Return the [X, Y] coordinate for the center point of the cell that contains the specified text.  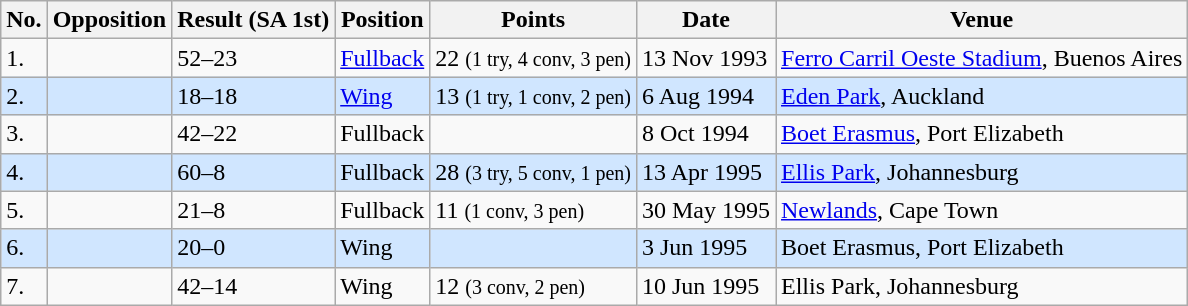
Date [706, 20]
28 (3 try, 5 conv, 1 pen) [534, 172]
2. [24, 96]
Venue [982, 20]
21–8 [254, 210]
6 Aug 1994 [706, 96]
5. [24, 210]
18–18 [254, 96]
13 Nov 1993 [706, 58]
20–0 [254, 248]
3. [24, 134]
Eden Park, Auckland [982, 96]
60–8 [254, 172]
6. [24, 248]
7. [24, 286]
Position [382, 20]
52–23 [254, 58]
12 (3 conv, 2 pen) [534, 286]
4. [24, 172]
22 (1 try, 4 conv, 3 pen) [534, 58]
30 May 1995 [706, 210]
42–22 [254, 134]
13 Apr 1995 [706, 172]
10 Jun 1995 [706, 286]
Opposition [109, 20]
Ferro Carril Oeste Stadium, Buenos Aires [982, 58]
42–14 [254, 286]
1. [24, 58]
11 (1 conv, 3 pen) [534, 210]
3 Jun 1995 [706, 248]
13 (1 try, 1 conv, 2 pen) [534, 96]
Newlands, Cape Town [982, 210]
Result (SA 1st) [254, 20]
8 Oct 1994 [706, 134]
No. [24, 20]
Points [534, 20]
